Identify which cell holds the provided text, then report its [x, y] central coordinate. 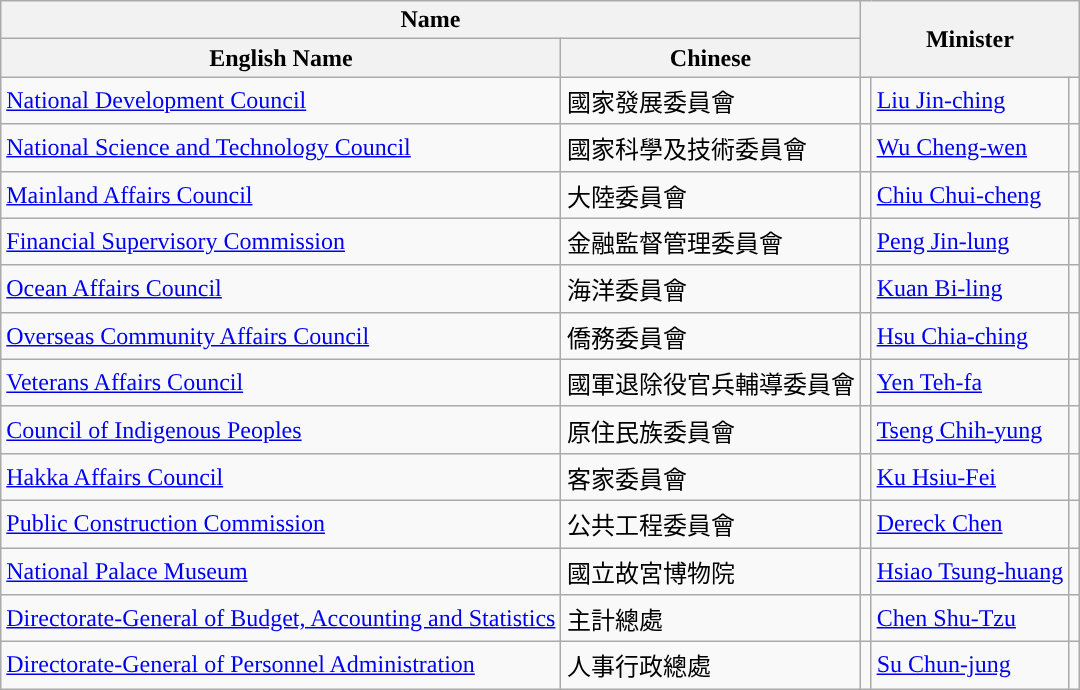
Hsu Chia-ching [970, 336]
National Palace Museum [281, 572]
大陸委員會 [710, 194]
Financial Supervisory Commission [281, 242]
National Development Council [281, 100]
Tseng Chih-yung [970, 430]
原住民族委員會 [710, 430]
Minister [970, 39]
Dereck Chen [970, 524]
國軍退除役官兵輔導委員會 [710, 382]
人事行政總處 [710, 666]
Mainland Affairs Council [281, 194]
主計總處 [710, 618]
English Name [281, 58]
Wu Cheng-wen [970, 148]
Directorate-General of Budget, Accounting and Statistics [281, 618]
Council of Indigenous Peoples [281, 430]
國立故宮博物院 [710, 572]
Chiu Chui-cheng [970, 194]
國家發展委員會 [710, 100]
Ocean Affairs Council [281, 288]
僑務委員會 [710, 336]
Peng Jin-lung [970, 242]
公共工程委員會 [710, 524]
Chen Shu-Tzu [970, 618]
金融監督管理委員會 [710, 242]
Liu Jin-ching [970, 100]
Chinese [710, 58]
Hsiao Tsung-huang [970, 572]
客家委員會 [710, 476]
Public Construction Commission [281, 524]
Yen Teh-fa [970, 382]
Directorate-General of Personnel Administration [281, 666]
Name [430, 20]
國家科學及技術委員會 [710, 148]
National Science and Technology Council [281, 148]
Ku Hsiu-Fei [970, 476]
Overseas Community Affairs Council [281, 336]
Hakka Affairs Council [281, 476]
海洋委員會 [710, 288]
Kuan Bi-ling [970, 288]
Veterans Affairs Council [281, 382]
Su Chun-jung [970, 666]
